Pinpoint the cell where the given text exists, returning its [x, y] midpoint coordinate. 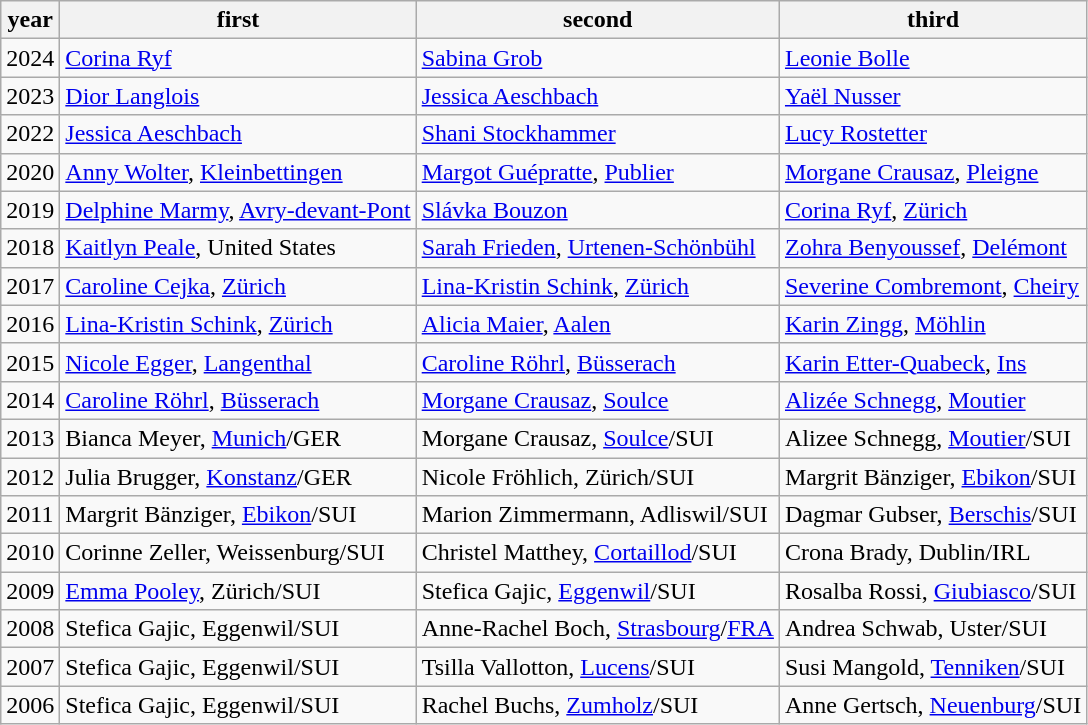
Anny Wolter, Kleinbettingen [238, 172]
first [238, 20]
second [598, 20]
Corina Ryf, Zürich [932, 210]
Shani Stockhammer [598, 134]
Dagmar Gubser, Berschis/SUI [932, 515]
2015 [30, 362]
Crona Brady, Dublin/IRL [932, 553]
Dior Langlois [238, 96]
Morgane Crausaz, Soulce/SUI [598, 438]
Morgane Crausaz, Soulce [598, 400]
Corina Ryf [238, 58]
2022 [30, 134]
Christel Matthey, Cortaillod/SUI [598, 553]
Leonie Bolle [932, 58]
Tsilla Vallotton, Lucens/SUI [598, 667]
2008 [30, 629]
2014 [30, 400]
Lucy Rostetter [932, 134]
Corinne Zeller, Weissenburg/SUI [238, 553]
Andrea Schwab, Uster/SUI [932, 629]
Nicole Egger, Langenthal [238, 362]
Rachel Buchs, Zumholz/SUI [598, 705]
Sarah Frieden, Urtenen-Schönbühl [598, 248]
2011 [30, 515]
Karin Zingg, Möhlin [932, 324]
Susi Mangold, Tenniken/SUI [932, 667]
Anne-Rachel Boch, Strasbourg/FRA [598, 629]
Kaitlyn Peale, United States [238, 248]
Marion Zimmermann, Adliswil/SUI [598, 515]
2012 [30, 477]
2009 [30, 591]
Rosalba Rossi, Giubiasco/SUI [932, 591]
Karin Etter-Quabeck, Ins [932, 362]
Slávka Bouzon [598, 210]
2019 [30, 210]
Zohra Benyoussef, Delémont [932, 248]
Sabina Grob [598, 58]
2017 [30, 286]
2023 [30, 96]
2007 [30, 667]
third [932, 20]
Emma Pooley, Zürich/SUI [238, 591]
Bianca Meyer, Munich/GER [238, 438]
2013 [30, 438]
2020 [30, 172]
Morgane Crausaz, Pleigne [932, 172]
Nicole Fröhlich, Zürich/SUI [598, 477]
Severine Combremont, Cheiry [932, 286]
2010 [30, 553]
Julia Brugger, Konstanz/GER [238, 477]
Alizée Schnegg, Moutier [932, 400]
Margot Guépratte, Publier [598, 172]
Alizee Schnegg, Moutier/SUI [932, 438]
2018 [30, 248]
2024 [30, 58]
Delphine Marmy, Avry-devant-Pont [238, 210]
year [30, 20]
Alicia Maier, Aalen [598, 324]
2016 [30, 324]
Anne Gertsch, Neuenburg/SUI [932, 705]
Caroline Cejka, Zürich [238, 286]
2006 [30, 705]
Yaël Nusser [932, 96]
